Return (X, Y) of the center of cell containing provided text 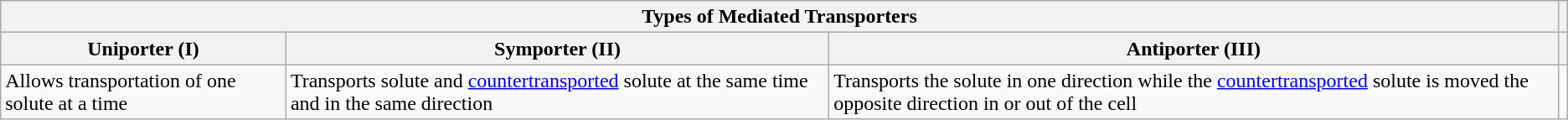
Transports the solute in one direction while the countertransported solute is moved the opposite direction in or out of the cell (1194, 92)
Allows transportation of one solute at a time (144, 92)
Symporter (II) (557, 49)
Uniporter (I) (144, 49)
Antiporter (III) (1194, 49)
Types of Mediated Transporters (779, 17)
Transports solute and countertransported solute at the same time and in the same direction (557, 92)
